Return the (X, Y) coordinate for the center point of the cell that contains the specified text.  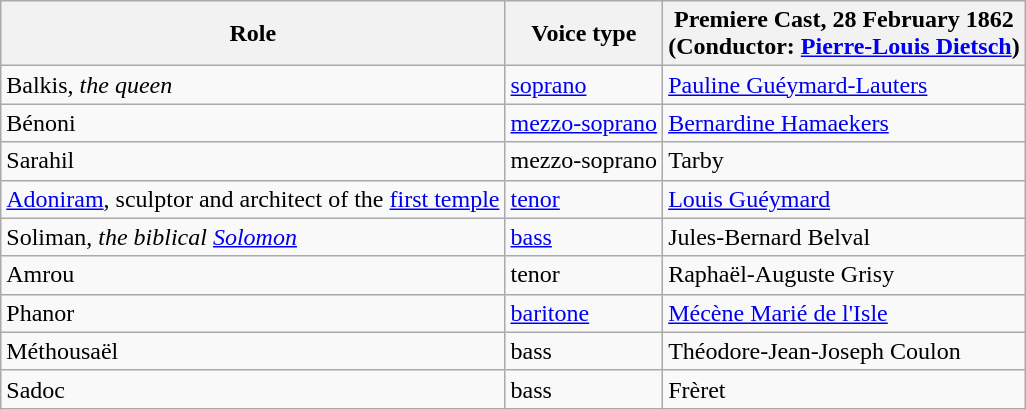
baritone (584, 313)
Frèret (844, 389)
Bénoni (253, 123)
Balkis, the queen (253, 85)
Tarby (844, 161)
Jules-Bernard Belval (844, 237)
Voice type (584, 34)
Premiere Cast, 28 February 1862(Conductor: Pierre-Louis Dietsch) (844, 34)
soprano (584, 85)
Role (253, 34)
Phanor (253, 313)
Méthousaël (253, 351)
Louis Guéymard (844, 199)
Mécène Marié de l'Isle (844, 313)
Raphaël-Auguste Grisy (844, 275)
Amrou (253, 275)
Soliman, the biblical Solomon (253, 237)
Pauline Guéymard-Lauters (844, 85)
Sarahil (253, 161)
Sadoc (253, 389)
Adoniram, sculptor and architect of the first temple (253, 199)
Théodore-Jean-Joseph Coulon (844, 351)
Bernardine Hamaekers (844, 123)
